Identify which cell holds the provided text, then report its (X, Y) central coordinate. 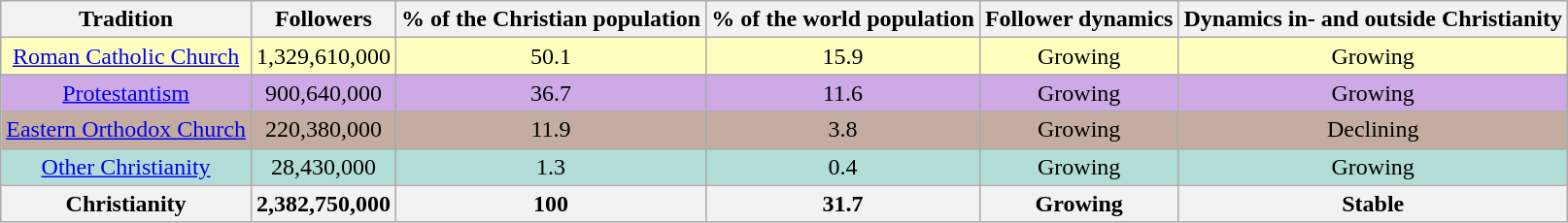
1,329,610,000 (323, 56)
Dynamics in- and outside Christianity (1373, 19)
Protestantism (126, 93)
Eastern Orthodox Church (126, 130)
900,640,000 (323, 93)
% of the Christian population (550, 19)
28,430,000 (323, 167)
Tradition (126, 19)
100 (550, 204)
36.7 (550, 93)
Other Christianity (126, 167)
3.8 (843, 130)
0.4 (843, 167)
2,382,750,000 (323, 204)
Followers (323, 19)
220,380,000 (323, 130)
1.3 (550, 167)
Follower dynamics (1078, 19)
Christianity (126, 204)
11.9 (550, 130)
50.1 (550, 56)
Stable (1373, 204)
Roman Catholic Church (126, 56)
% of the world population (843, 19)
31.7 (843, 204)
Declining (1373, 130)
11.6 (843, 93)
15.9 (843, 56)
